Output the (x, y) coordinate of the center of the cell containing the given text.  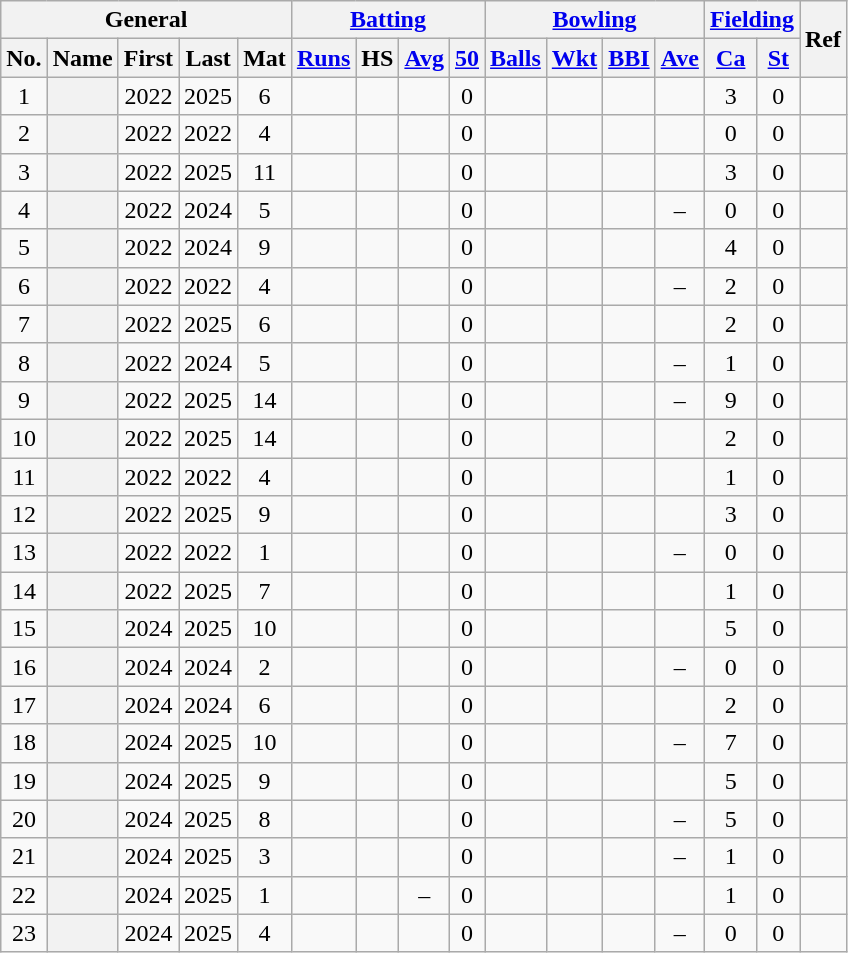
21 (24, 857)
23 (24, 933)
13 (24, 553)
St (778, 58)
No. (24, 58)
Balls (516, 58)
Wkt (574, 58)
20 (24, 819)
Ca (730, 58)
First (148, 58)
19 (24, 781)
Last (208, 58)
Ave (680, 58)
BBI (629, 58)
General (146, 20)
16 (24, 667)
HS (378, 58)
Mat (265, 58)
Avg (424, 58)
Ref (824, 39)
17 (24, 705)
Bowling (595, 20)
Name (82, 58)
15 (24, 629)
Batting (388, 20)
Runs (323, 58)
Fielding (752, 20)
12 (24, 515)
50 (466, 58)
18 (24, 743)
22 (24, 895)
